Return (X, Y) of the center of cell containing provided text 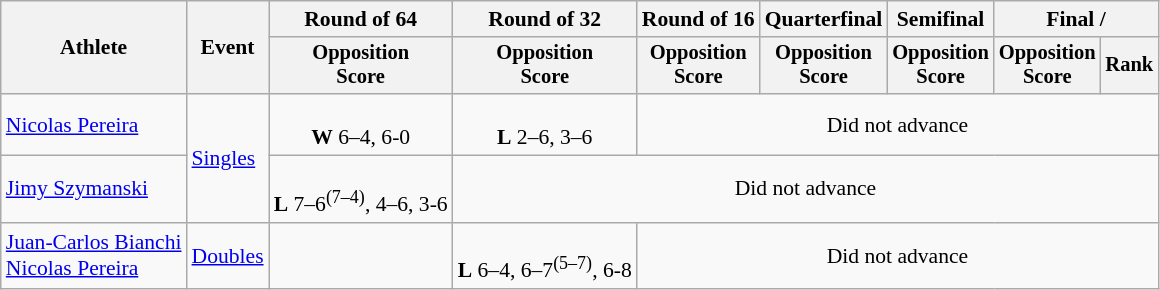
Nicolas Pereira (94, 124)
Juan-Carlos BianchiNicolas Pereira (94, 256)
L 7–6(7–4), 4–6, 3-6 (361, 190)
Jimy Szymanski (94, 190)
Final / (1076, 19)
Singles (228, 158)
Round of 16 (698, 19)
W 6–4, 6-0 (361, 124)
Round of 64 (361, 19)
Semifinal (940, 19)
Athlete (94, 48)
Rank (1129, 66)
Event (228, 48)
Doubles (228, 256)
Round of 32 (545, 19)
L 2–6, 3–6 (545, 124)
L 6–4, 6–7(5–7), 6-8 (545, 256)
Quarterfinal (824, 19)
